From the cell containing the given text, extract its center point as (x, y) coordinate. 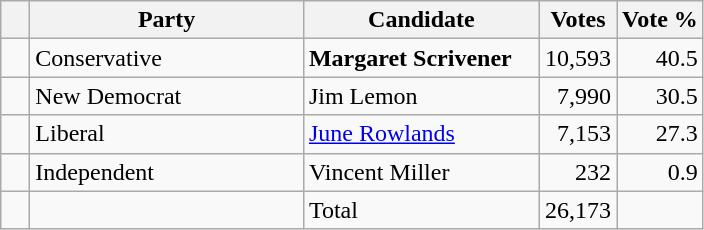
7,990 (578, 96)
Candidate (421, 20)
Liberal (167, 134)
Conservative (167, 58)
New Democrat (167, 96)
30.5 (660, 96)
Total (421, 210)
Party (167, 20)
Vote % (660, 20)
Independent (167, 172)
10,593 (578, 58)
June Rowlands (421, 134)
0.9 (660, 172)
26,173 (578, 210)
Jim Lemon (421, 96)
7,153 (578, 134)
40.5 (660, 58)
Margaret Scrivener (421, 58)
Votes (578, 20)
Vincent Miller (421, 172)
27.3 (660, 134)
232 (578, 172)
